Scan for the cell matching the given text and deliver its (X, Y) coordinate at center. 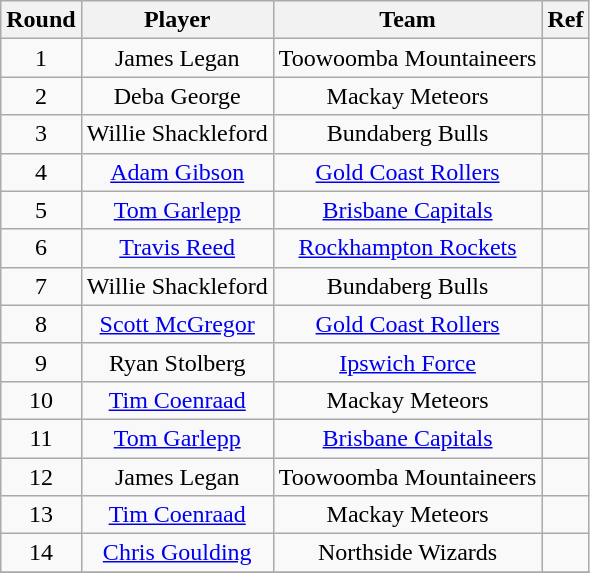
7 (41, 286)
12 (41, 477)
Travis Reed (177, 248)
5 (41, 210)
Ryan Stolberg (177, 362)
10 (41, 400)
4 (41, 172)
14 (41, 553)
11 (41, 438)
Scott McGregor (177, 324)
Player (177, 20)
Ref (566, 20)
9 (41, 362)
1 (41, 58)
6 (41, 248)
Deba George (177, 96)
13 (41, 515)
3 (41, 134)
Chris Goulding (177, 553)
2 (41, 96)
Northside Wizards (408, 553)
Team (408, 20)
Ipswich Force (408, 362)
Round (41, 20)
Rockhampton Rockets (408, 248)
8 (41, 324)
Adam Gibson (177, 172)
